Provide the (X, Y) coordinate of the cell's center where the given text is located.  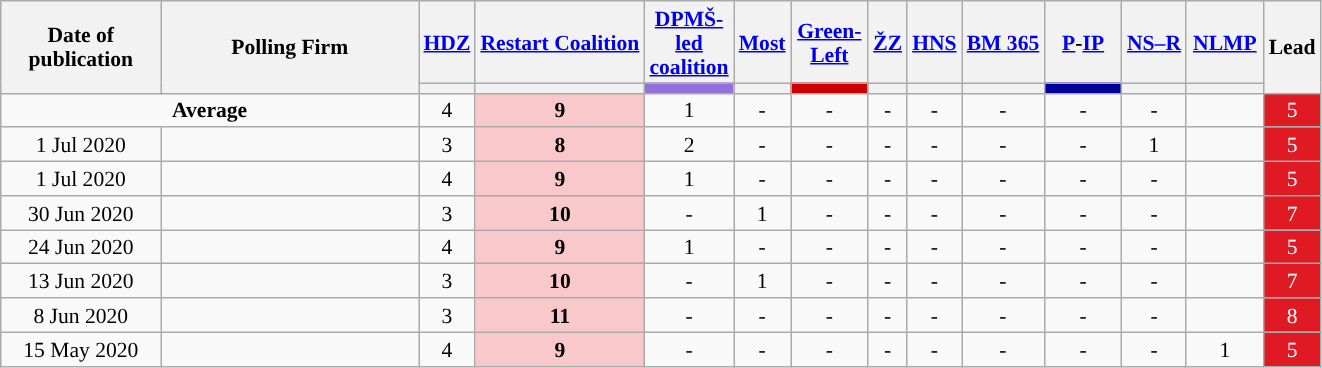
Green-Left (830, 42)
11 (560, 315)
Most (762, 42)
ŽZ (888, 42)
BM 365 (1004, 42)
HNS (934, 42)
2 (688, 145)
Lead (1292, 47)
15 May 2020 (81, 349)
Restart Coalition (560, 42)
DPMŠ-led coalition (688, 42)
30 Jun 2020 (81, 213)
NLMP (1225, 42)
Date of publication (81, 47)
13 Jun 2020 (81, 281)
8 Jun 2020 (81, 315)
P-IP (1083, 42)
Polling Firm (290, 47)
24 Jun 2020 (81, 247)
Average (210, 110)
HDZ (446, 42)
NS–R (1154, 42)
